From the cell containing the given text, extract its center point as (x, y) coordinate. 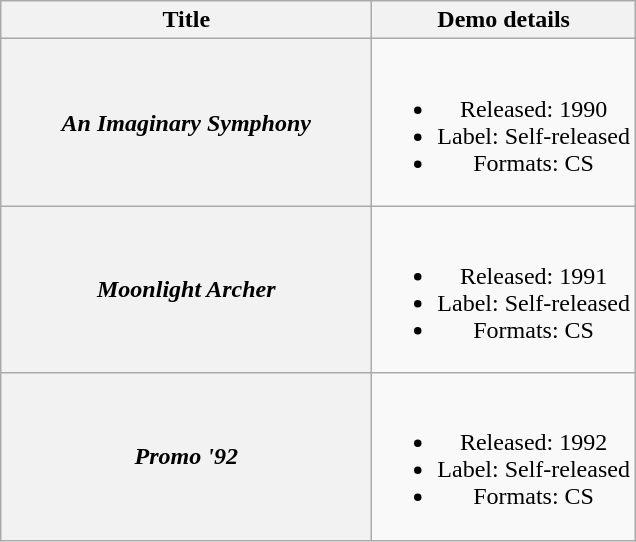
Title (186, 20)
Released: 1992Label: Self-releasedFormats: CS (504, 456)
Released: 1991Label: Self-releasedFormats: CS (504, 290)
An Imaginary Symphony (186, 122)
Promo '92 (186, 456)
Demo details (504, 20)
Released: 1990Label: Self-releasedFormats: CS (504, 122)
Moonlight Archer (186, 290)
